Locate the cell with the specified text and output its (X, Y) center coordinate. 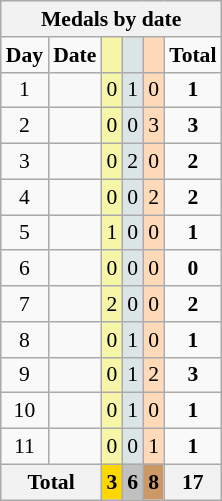
9 (24, 375)
Day (24, 55)
7 (24, 304)
Date (74, 55)
5 (24, 233)
11 (24, 447)
Medals by date (112, 19)
4 (24, 197)
17 (192, 482)
10 (24, 411)
